Search for the cell housing the specified text and yield its [X, Y] center coordinate. 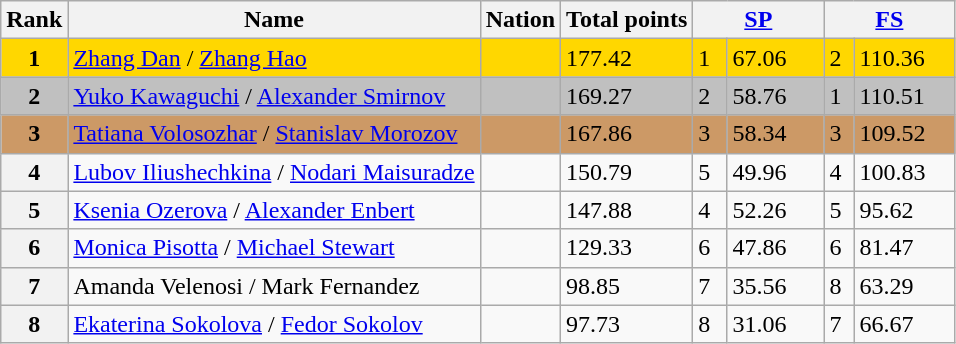
47.86 [776, 248]
Ksenia Ozerova / Alexander Enbert [274, 210]
Nation [520, 20]
Zhang Dan / Zhang Hao [274, 58]
31.06 [776, 324]
FS [890, 20]
35.56 [776, 286]
Lubov Iliushechkina / Nodari Maisuradze [274, 172]
49.96 [776, 172]
66.67 [904, 324]
58.76 [776, 96]
Monica Pisotta / Michael Stewart [274, 248]
109.52 [904, 134]
177.42 [627, 58]
Ekaterina Sokolova / Fedor Sokolov [274, 324]
129.33 [627, 248]
150.79 [627, 172]
81.47 [904, 248]
63.29 [904, 286]
Yuko Kawaguchi / Alexander Smirnov [274, 96]
Total points [627, 20]
167.86 [627, 134]
Tatiana Volosozhar / Stanislav Morozov [274, 134]
52.26 [776, 210]
95.62 [904, 210]
Amanda Velenosi / Mark Fernandez [274, 286]
67.06 [776, 58]
SP [758, 20]
Rank [34, 20]
Name [274, 20]
97.73 [627, 324]
100.83 [904, 172]
98.85 [627, 286]
58.34 [776, 134]
169.27 [627, 96]
110.51 [904, 96]
147.88 [627, 210]
110.36 [904, 58]
